Capture the cell that displays the provided text and extract its [X, Y] central coordinate. 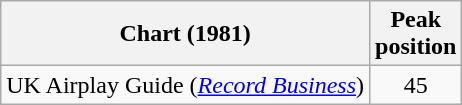
45 [416, 85]
Peakposition [416, 34]
UK Airplay Guide (Record Business) [186, 85]
Chart (1981) [186, 34]
